Identify which cell holds the provided text, then report its (X, Y) central coordinate. 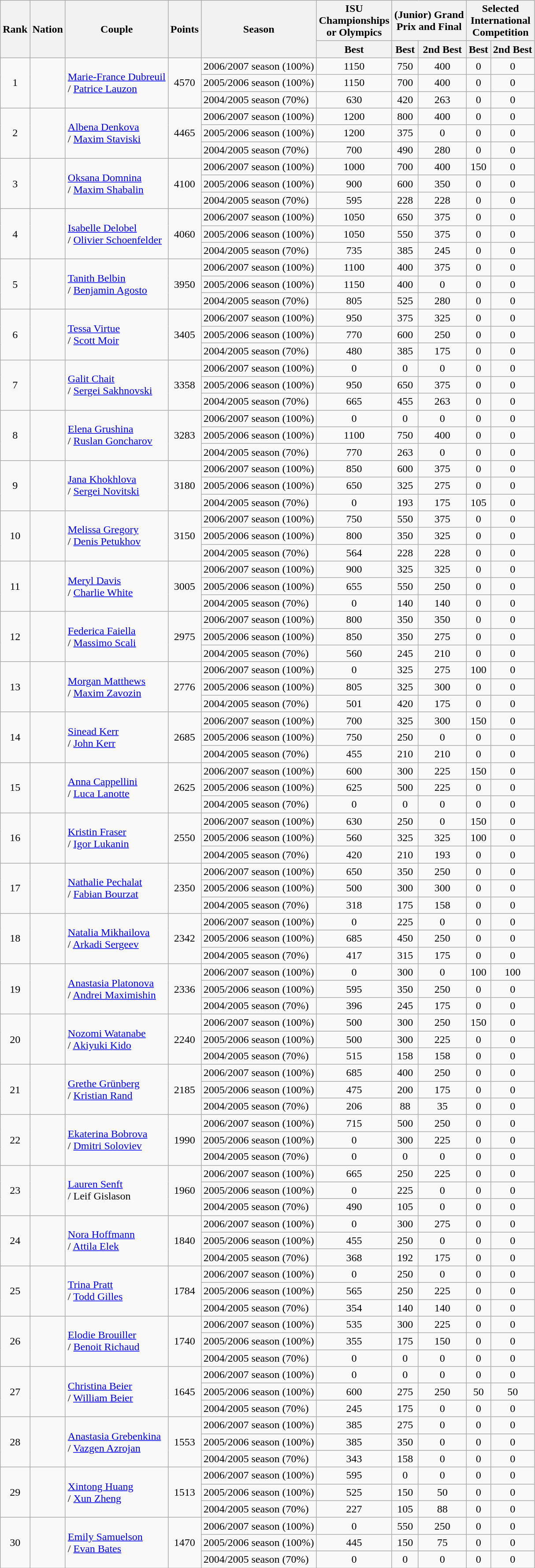
Lauren Senft / Leif Gislason (116, 1190)
625 (354, 788)
24 (15, 1240)
501 (354, 704)
1000 (354, 167)
4 (15, 234)
Natalia Mikhailova / Arkadi Sergeev (116, 939)
4060 (184, 234)
3405 (184, 335)
1470 (184, 1542)
2185 (184, 1090)
1645 (184, 1392)
Sinead Kerr / John Kerr (116, 737)
Elodie Brouiller / Benoit Richaud (116, 1341)
2240 (184, 1039)
Kristin Fraser / Igor Lukanin (116, 838)
Isabelle Delobel / Olivier Schoenfelder (116, 234)
13 (15, 687)
Morgan Matthews / Maxim Zavozin (116, 687)
192 (405, 1257)
21 (15, 1090)
ISU Championships or Olympics (354, 21)
35 (442, 1106)
2685 (184, 737)
450 (405, 939)
15 (15, 788)
3358 (184, 385)
(Junior) Grand Prix and Final (429, 21)
396 (354, 1006)
1840 (184, 1240)
26 (15, 1341)
417 (354, 955)
318 (354, 905)
11 (15, 586)
29 (15, 1492)
1990 (184, 1140)
23 (15, 1190)
Nathalie Pechalat / Fabian Bourzat (116, 888)
4465 (184, 133)
Xintong Huang / Xun Zheng (116, 1492)
Nora Hoffmann / Attila Elek (116, 1240)
3 (15, 183)
200 (405, 1090)
1784 (184, 1291)
445 (354, 1542)
315 (405, 955)
Federica Faiella / Massimo Scali (116, 637)
18 (15, 939)
655 (354, 586)
Meryl Davis / Charlie White (116, 586)
Melissa Gregory / Denis Petukhov (116, 536)
3950 (184, 284)
Nation (48, 29)
343 (354, 1459)
Nozomi Watanabe / Akiyuki Kido (116, 1039)
475 (354, 1090)
27 (15, 1392)
2550 (184, 838)
515 (354, 1056)
Grethe Grünberg / Kristian Rand (116, 1090)
Anna Cappellini / Luca Lanotte (116, 788)
4100 (184, 183)
Oksana Domnina / Maxim Shabalin (116, 183)
20 (15, 1039)
17 (15, 888)
354 (354, 1308)
Christina Beier / William Beier (116, 1392)
25 (15, 1291)
2342 (184, 939)
3150 (184, 536)
14 (15, 737)
9 (15, 485)
5 (15, 284)
565 (354, 1291)
3005 (184, 586)
Anastasia Grebenkina / Vazgen Azrojan (116, 1442)
227 (354, 1509)
715 (354, 1123)
Trina Pratt / Todd Gilles (116, 1291)
3283 (184, 435)
Tanith Belbin / Benjamin Agosto (116, 284)
Anastasia Platonova / Andrei Maximishin (116, 989)
Albena Denkova / Maxim Staviski (116, 133)
6 (15, 335)
Couple (116, 29)
1 (15, 83)
7 (15, 385)
75 (442, 1542)
12 (15, 637)
3180 (184, 485)
Jana Khokhlova / Sergei Novitski (116, 485)
Galit Chait / Sergei Sakhnovski (116, 385)
564 (354, 553)
22 (15, 1140)
206 (354, 1106)
2 (15, 133)
2350 (184, 888)
2336 (184, 989)
355 (354, 1341)
2625 (184, 788)
4570 (184, 83)
1960 (184, 1190)
8 (15, 435)
28 (15, 1442)
19 (15, 989)
Points (184, 29)
Rank (15, 29)
535 (354, 1325)
1553 (184, 1442)
16 (15, 838)
Ekaterina Bobrova / Dmitri Soloviev (116, 1140)
Season (259, 29)
368 (354, 1257)
2776 (184, 687)
Elena Grushina / Ruslan Goncharov (116, 435)
735 (354, 251)
Emily Samuelson / Evan Bates (116, 1542)
Marie-France Dubreuil / Patrice Lauzon (116, 83)
480 (354, 351)
1740 (184, 1341)
1513 (184, 1492)
30 (15, 1542)
2975 (184, 637)
Selected International Competition (501, 21)
Tessa Virtue / Scott Moir (116, 335)
10 (15, 536)
